Search for the cell housing the specified text and yield its (x, y) center coordinate. 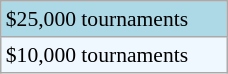
$10,000 tournaments (114, 55)
$25,000 tournaments (114, 19)
